Output the [X, Y] coordinate of the center of the cell containing the given text.  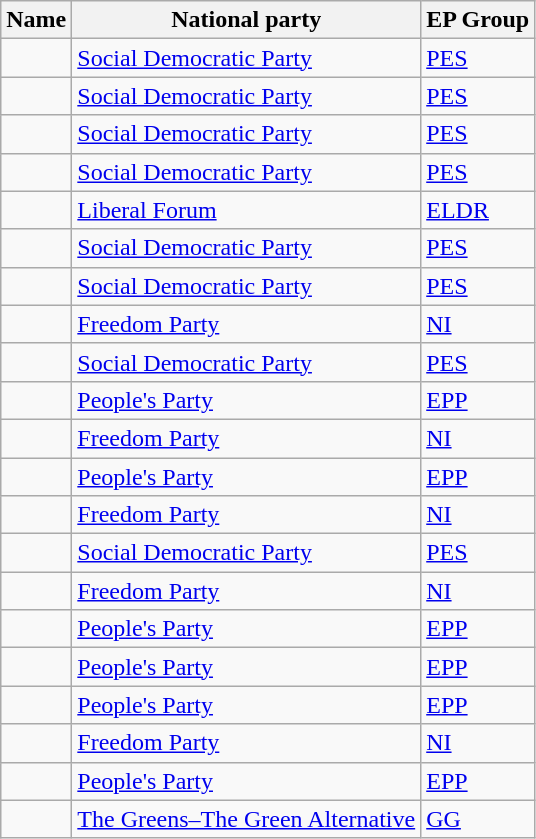
GG [478, 819]
EP Group [478, 20]
National party [246, 20]
The Greens–The Green Alternative [246, 819]
Name [36, 20]
ELDR [478, 210]
Liberal Forum [246, 210]
